Extract the (x, y) coordinate from the center of the cell holding the provided text.  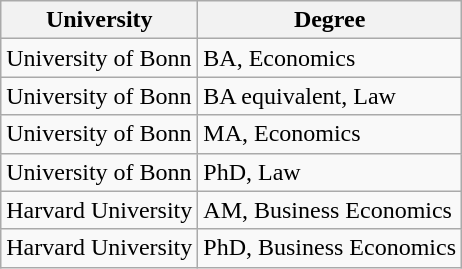
PhD, Law (330, 172)
MA, Economics (330, 134)
BA, Economics (330, 58)
Degree (330, 20)
PhD, Business Economics (330, 248)
AM, Business Economics (330, 210)
University (100, 20)
BA equivalent, Law (330, 96)
